Determine the [X, Y] coordinate at the center of the cell enclosing the given text.  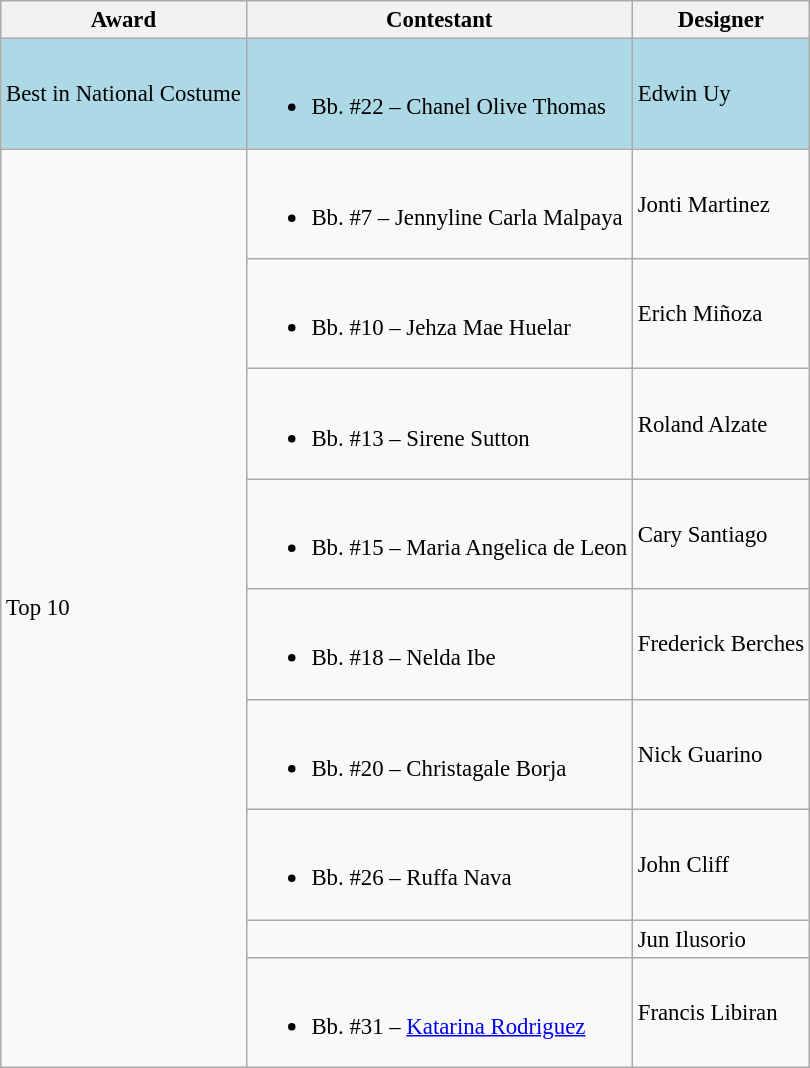
Bb. #18 – Nelda Ibe [439, 644]
Bb. #7 – Jennyline Carla Malpaya [439, 204]
Roland Alzate [720, 424]
Jonti Martinez [720, 204]
Designer [720, 20]
Bb. #22 – Chanel Olive Thomas [439, 94]
Bb. #31 – Katarina Rodriguez [439, 1012]
Bb. #20 – Christagale Borja [439, 754]
Award [124, 20]
Frederick Berches [720, 644]
Erich Miñoza [720, 314]
Bb. #13 – Sirene Sutton [439, 424]
Cary Santiago [720, 534]
Bb. #15 – Maria Angelica de Leon [439, 534]
Jun Ilusorio [720, 939]
Top 10 [124, 608]
Bb. #26 – Ruffa Nava [439, 865]
Best in National Costume [124, 94]
Francis Libiran [720, 1012]
Edwin Uy [720, 94]
John Cliff [720, 865]
Contestant [439, 20]
Bb. #10 – Jehza Mae Huelar [439, 314]
Nick Guarino [720, 754]
